Return [x, y] of the center of cell containing provided text 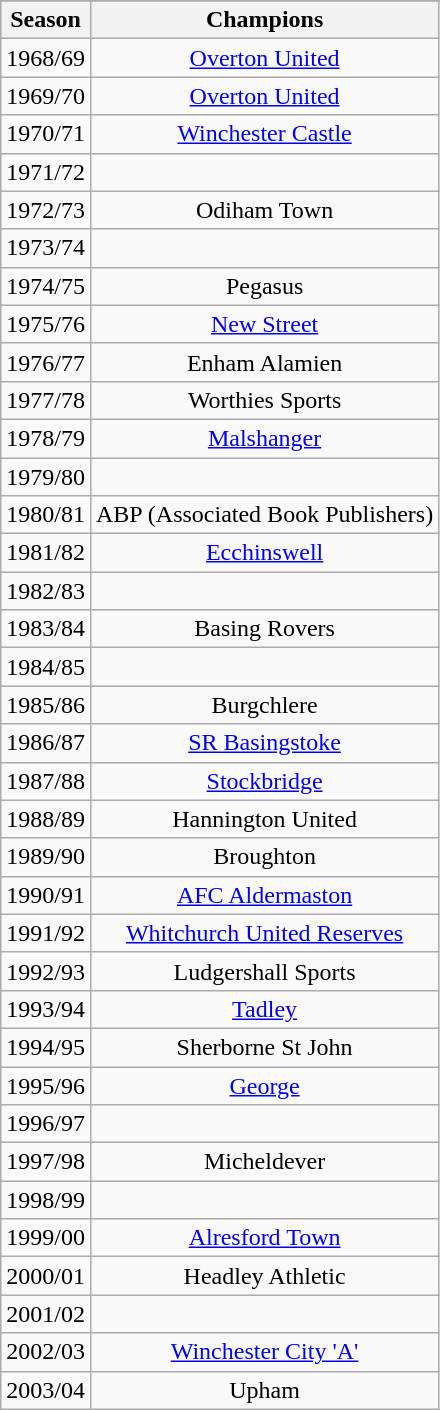
SR Basingstoke [264, 743]
New Street [264, 324]
ABP (Associated Book Publishers) [264, 515]
Basing Rovers [264, 629]
Worthies Sports [264, 400]
1991/92 [46, 933]
1990/91 [46, 895]
Sherborne St John [264, 1047]
1984/85 [46, 667]
Ludgershall Sports [264, 971]
1999/00 [46, 1238]
1970/71 [46, 134]
Headley Athletic [264, 1276]
1998/99 [46, 1200]
Tadley [264, 1009]
Alresford Town [264, 1238]
1981/82 [46, 553]
1989/90 [46, 857]
1975/76 [46, 324]
2001/02 [46, 1314]
AFC Aldermaston [264, 895]
1977/78 [46, 400]
1980/81 [46, 515]
1994/95 [46, 1047]
Malshanger [264, 438]
1979/80 [46, 477]
1971/72 [46, 172]
1968/69 [46, 58]
2003/04 [46, 1390]
1982/83 [46, 591]
2000/01 [46, 1276]
Ecchinswell [264, 553]
Enham Alamien [264, 362]
Pegasus [264, 286]
Broughton [264, 857]
1974/75 [46, 286]
1972/73 [46, 210]
1986/87 [46, 743]
1992/93 [46, 971]
Champions [264, 20]
2002/03 [46, 1352]
1993/94 [46, 1009]
Winchester City 'A' [264, 1352]
Stockbridge [264, 781]
1978/79 [46, 438]
1997/98 [46, 1162]
George [264, 1085]
1983/84 [46, 629]
Season [46, 20]
Upham [264, 1390]
1995/96 [46, 1085]
Winchester Castle [264, 134]
1973/74 [46, 248]
1976/77 [46, 362]
Odiham Town [264, 210]
1985/86 [46, 705]
1987/88 [46, 781]
Micheldever [264, 1162]
Hannington United [264, 819]
Whitchurch United Reserves [264, 933]
1996/97 [46, 1124]
1969/70 [46, 96]
Burgchlere [264, 705]
1988/89 [46, 819]
